Output the (X, Y) coordinate of the center of the cell containing the given text.  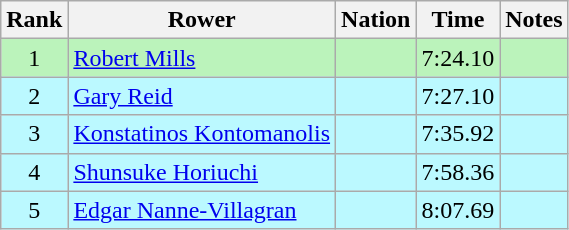
Edgar Nanne-Villagran (202, 210)
7:58.36 (458, 172)
Gary Reid (202, 96)
Robert Mills (202, 58)
Notes (534, 20)
5 (34, 210)
Konstatinos Kontomanolis (202, 134)
1 (34, 58)
7:24.10 (458, 58)
7:27.10 (458, 96)
Rank (34, 20)
7:35.92 (458, 134)
3 (34, 134)
Time (458, 20)
Shunsuke Horiuchi (202, 172)
Nation (376, 20)
Rower (202, 20)
8:07.69 (458, 210)
4 (34, 172)
2 (34, 96)
